Scan for the cell matching the given text and deliver its [X, Y] coordinate at center. 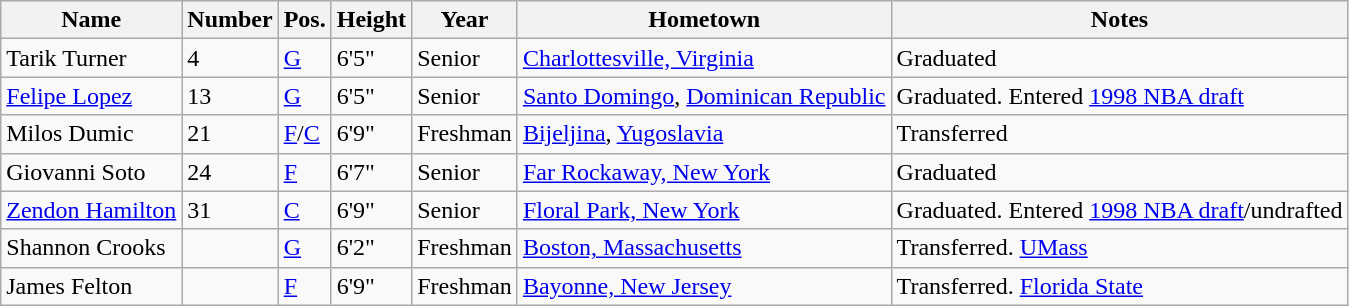
Charlottesville, Virginia [704, 58]
Giovanni Soto [92, 172]
Milos Dumic [92, 134]
Year [465, 20]
4 [230, 58]
Floral Park, New York [704, 210]
24 [230, 172]
Name [92, 20]
Felipe Lopez [92, 96]
Graduated. Entered 1998 NBA draft [1120, 96]
Transferred. Florida State [1120, 286]
Height [371, 20]
Pos. [304, 20]
Boston, Massachusetts [704, 248]
C [304, 210]
Bayonne, New Jersey [704, 286]
Number [230, 20]
31 [230, 210]
Zendon Hamilton [92, 210]
Transferred. UMass [1120, 248]
6'7" [371, 172]
Graduated. Entered 1998 NBA draft/undrafted [1120, 210]
13 [230, 96]
Shannon Crooks [92, 248]
Bijeljina, Yugoslavia [704, 134]
Far Rockaway, New York [704, 172]
21 [230, 134]
Tarik Turner [92, 58]
Santo Domingo, Dominican Republic [704, 96]
6'2" [371, 248]
Notes [1120, 20]
Transferred [1120, 134]
Hometown [704, 20]
James Felton [92, 286]
F/C [304, 134]
